Determine the [X, Y] coordinate at the center of the cell enclosing the given text.  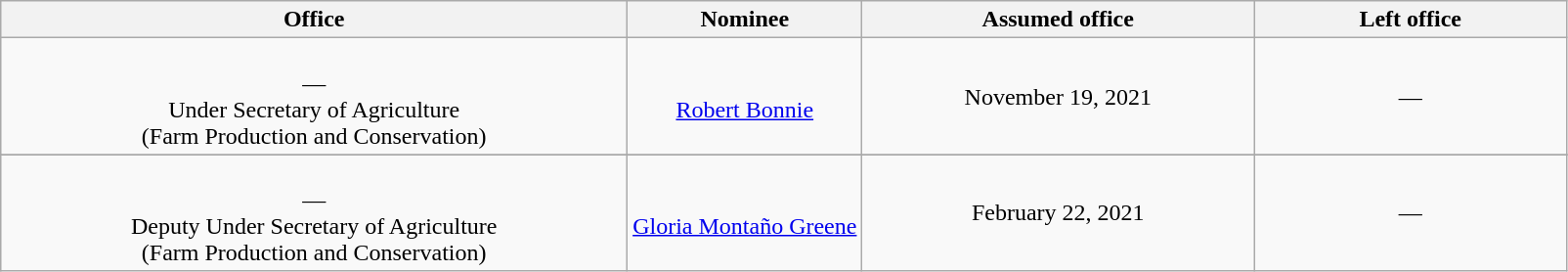
Nominee [745, 20]
Gloria Montaño Greene [745, 213]
Office [315, 20]
Assumed office [1058, 20]
—Deputy Under Secretary of Agriculture(Farm Production and Conservation) [315, 213]
Robert Bonnie [745, 96]
Left office [1410, 20]
—Under Secretary of Agriculture(Farm Production and Conservation) [315, 96]
November 19, 2021 [1058, 96]
February 22, 2021 [1058, 213]
